Return [X, Y] of the center of cell containing provided text 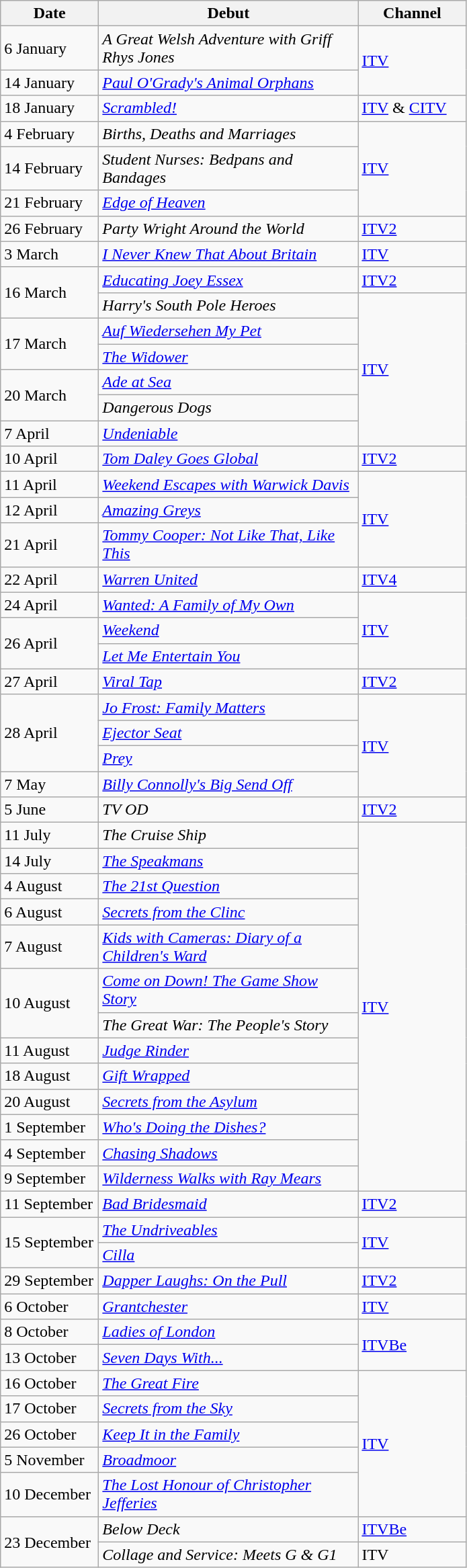
20 August [50, 1102]
6 January [50, 48]
4 February [50, 134]
Dapper Laughs: On the Pull [228, 1281]
Weekend [228, 630]
5 November [50, 1460]
The Lost Honour of Christopher Jefferies [228, 1495]
10 April [50, 459]
A Great Welsh Adventure with Griff Rhys Jones [228, 48]
The Speakmans [228, 861]
The Great Fire [228, 1383]
Debut [228, 13]
Seven Days With... [228, 1358]
Paul O'Grady's Animal Orphans [228, 83]
23 December [50, 1542]
3 March [50, 254]
I Never Knew That About Britain [228, 254]
18 January [50, 108]
Billy Connolly's Big Send Off [228, 784]
Prey [228, 758]
Ejector Seat [228, 733]
Ladies of London [228, 1332]
The Undriveables [228, 1229]
Secrets from the Sky [228, 1409]
7 May [50, 784]
Wanted: A Family of My Own [228, 605]
The Great War: The People's Story [228, 1025]
Weekend Escapes with Warwick Davis [228, 485]
Below Deck [228, 1529]
26 February [50, 229]
Jo Frost: Family Matters [228, 707]
22 April [50, 579]
Who's Doing the Dishes? [228, 1127]
Bad Bridesmaid [228, 1204]
Scrambled! [228, 108]
Edge of Heaven [228, 203]
Births, Deaths and Marriages [228, 134]
1 September [50, 1127]
26 April [50, 643]
The Widower [228, 357]
ITV4 [413, 579]
16 October [50, 1383]
Date [50, 13]
Let Me Entertain You [228, 656]
Keep It in the Family [228, 1434]
14 January [50, 83]
12 April [50, 510]
Tom Daley Goes Global [228, 459]
15 September [50, 1242]
17 October [50, 1409]
28 April [50, 733]
21 February [50, 203]
Collage and Service: Meets G & G1 [228, 1555]
Channel [413, 13]
7 April [50, 434]
14 July [50, 861]
29 September [50, 1281]
Chasing Shadows [228, 1153]
16 March [50, 292]
10 August [50, 1003]
21 April [50, 544]
Ade at Sea [228, 382]
Grantchester [228, 1307]
4 August [50, 886]
Harry's South Pole Heroes [228, 305]
Party Wright Around the World [228, 229]
Dangerous Dogs [228, 408]
Wilderness Walks with Ray Mears [228, 1178]
Educating Joey Essex [228, 280]
Cilla [228, 1255]
11 September [50, 1204]
Judge Rinder [228, 1050]
5 June [50, 810]
8 October [50, 1332]
Student Nurses: Bedpans and Bandages [228, 168]
11 August [50, 1050]
Undeniable [228, 434]
Come on Down! The Game Show Story [228, 991]
Auf Wiedersehen My Pet [228, 331]
Broadmoor [228, 1460]
Warren United [228, 579]
The Cruise Ship [228, 835]
24 April [50, 605]
6 October [50, 1307]
Viral Tap [228, 682]
7 August [50, 946]
10 December [50, 1495]
TV OD [228, 810]
Kids with Cameras: Diary of a Children's Ward [228, 946]
ITV & CITV [413, 108]
14 February [50, 168]
9 September [50, 1178]
18 August [50, 1076]
20 March [50, 395]
Tommy Cooper: Not Like That, Like This [228, 544]
27 April [50, 682]
Amazing Greys [228, 510]
Gift Wrapped [228, 1076]
11 July [50, 835]
4 September [50, 1153]
17 March [50, 343]
11 April [50, 485]
The 21st Question [228, 886]
Secrets from the Asylum [228, 1102]
Secrets from the Clinc [228, 912]
6 August [50, 912]
26 October [50, 1434]
13 October [50, 1358]
